Return [X, Y] of the center of cell containing provided text 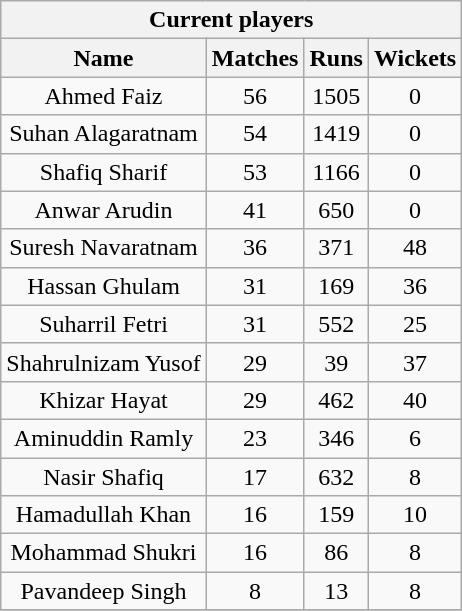
17 [255, 477]
Anwar Arudin [104, 210]
53 [255, 172]
10 [414, 515]
Hamadullah Khan [104, 515]
Runs [336, 58]
23 [255, 438]
56 [255, 96]
25 [414, 324]
Suresh Navaratnam [104, 248]
Name [104, 58]
Nasir Shafiq [104, 477]
462 [336, 400]
40 [414, 400]
13 [336, 591]
Mohammad Shukri [104, 553]
37 [414, 362]
Khizar Hayat [104, 400]
Current players [232, 20]
Ahmed Faiz [104, 96]
Matches [255, 58]
Aminuddin Ramly [104, 438]
Shahrulnizam Yusof [104, 362]
Suharril Fetri [104, 324]
6 [414, 438]
39 [336, 362]
86 [336, 553]
346 [336, 438]
Suhan Alagaratnam [104, 134]
Shafiq Sharif [104, 172]
Wickets [414, 58]
1166 [336, 172]
Hassan Ghulam [104, 286]
41 [255, 210]
552 [336, 324]
169 [336, 286]
650 [336, 210]
159 [336, 515]
1505 [336, 96]
632 [336, 477]
371 [336, 248]
54 [255, 134]
1419 [336, 134]
48 [414, 248]
Pavandeep Singh [104, 591]
